Detect which cell encompasses the target text, then output its (X, Y) center coordinate. 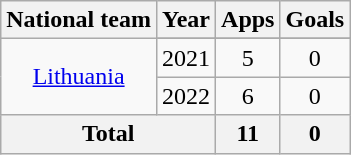
Year (186, 20)
2021 (186, 58)
National team (79, 20)
2022 (186, 96)
11 (248, 134)
6 (248, 96)
Lithuania (79, 77)
Goals (315, 20)
Total (108, 134)
Apps (248, 20)
5 (248, 58)
